Capture the cell that displays the provided text and extract its (X, Y) central coordinate. 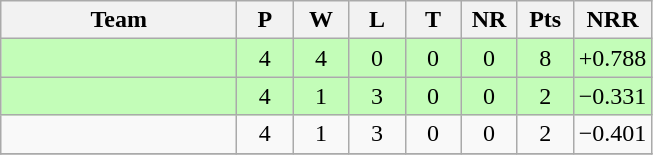
P (265, 20)
NRR (612, 20)
−0.401 (612, 134)
+0.788 (612, 58)
NR (489, 20)
−0.331 (612, 96)
Team (119, 20)
Pts (545, 20)
T (433, 20)
8 (545, 58)
L (377, 20)
W (321, 20)
